For the text-containing cell, return its midpoint in (X, Y) coordinate format. 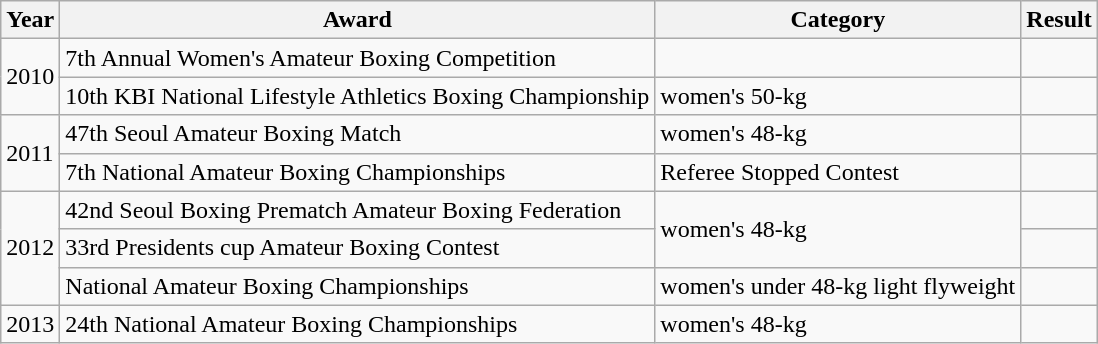
Category (838, 20)
7th Annual Women's Amateur Boxing Competition (358, 58)
2013 (30, 324)
Year (30, 20)
2010 (30, 77)
33rd Presidents cup Amateur Boxing Contest (358, 248)
2012 (30, 248)
2011 (30, 153)
10th KBI National Lifestyle Athletics Boxing Championship (358, 96)
women's 50-kg (838, 96)
47th Seoul Amateur Boxing Match (358, 134)
Award (358, 20)
24th National Amateur Boxing Championships (358, 324)
women's under 48-kg light flyweight (838, 286)
7th National Amateur Boxing Championships (358, 172)
42nd Seoul Boxing Prematch Amateur Boxing Federation (358, 210)
Result (1059, 20)
Referee Stopped Contest (838, 172)
National Amateur Boxing Championships (358, 286)
